Output the (X, Y) coordinate of the center of the cell containing the given text.  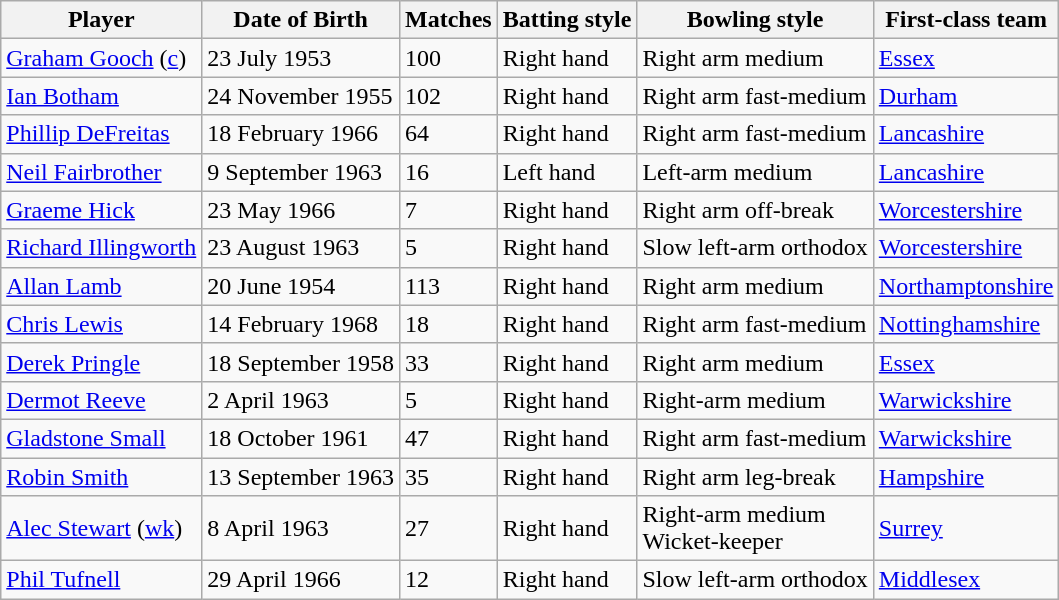
Phil Tufnell (102, 580)
27 (448, 528)
7 (448, 210)
Bowling style (755, 20)
Ian Botham (102, 96)
24 November 1955 (301, 96)
Right-arm mediumWicket-keeper (755, 528)
16 (448, 172)
9 September 1963 (301, 172)
Chris Lewis (102, 324)
Graeme Hick (102, 210)
Robin Smith (102, 477)
Alec Stewart (wk) (102, 528)
Matches (448, 20)
Middlesex (966, 580)
Graham Gooch (c) (102, 58)
35 (448, 477)
Left-arm medium (755, 172)
18 September 1958 (301, 362)
Player (102, 20)
Durham (966, 96)
14 February 1968 (301, 324)
Phillip DeFreitas (102, 134)
47 (448, 438)
Neil Fairbrother (102, 172)
18 February 1966 (301, 134)
Right arm off-break (755, 210)
Northamptonshire (966, 286)
113 (448, 286)
Allan Lamb (102, 286)
Surrey (966, 528)
Gladstone Small (102, 438)
23 May 1966 (301, 210)
23 July 1953 (301, 58)
8 April 1963 (301, 528)
13 September 1963 (301, 477)
33 (448, 362)
Hampshire (966, 477)
20 June 1954 (301, 286)
18 (448, 324)
Derek Pringle (102, 362)
Dermot Reeve (102, 400)
100 (448, 58)
Left hand (567, 172)
Richard Illingworth (102, 248)
2 April 1963 (301, 400)
First-class team (966, 20)
29 April 1966 (301, 580)
Batting style (567, 20)
Nottinghamshire (966, 324)
64 (448, 134)
18 October 1961 (301, 438)
Right arm leg-break (755, 477)
Date of Birth (301, 20)
102 (448, 96)
23 August 1963 (301, 248)
Right-arm medium (755, 400)
12 (448, 580)
